Detect which cell encompasses the target text, then output its [X, Y] center coordinate. 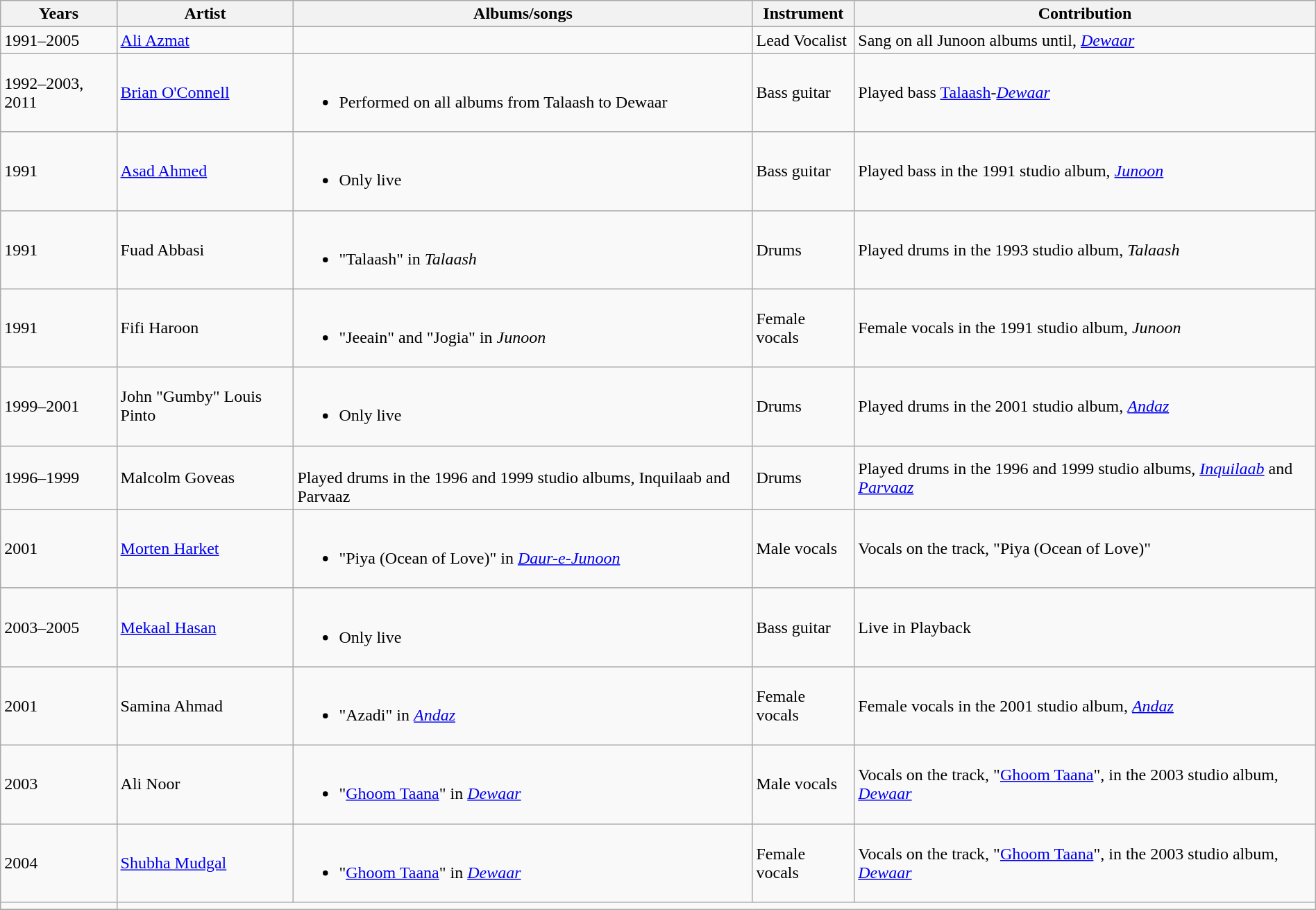
Fifi Haroon [205, 328]
Live in Playback [1085, 627]
Contribution [1085, 14]
Shubha Mudgal [205, 862]
"Azadi" in Andaz [523, 705]
Albums/songs [523, 14]
Played bass in the 1991 studio album, Junoon [1085, 171]
Instrument [804, 14]
Fuad Abbasi [205, 250]
Played drums in the 2001 studio album, Andaz [1085, 407]
Female vocals in the 2001 studio album, Andaz [1085, 705]
1991–2005 [58, 40]
"Jeeain" and "Jogia" in Junoon [523, 328]
1992–2003, 2011 [58, 93]
Malcolm Goveas [205, 478]
Played drums in the 1993 studio album, Talaash [1085, 250]
Ali Azmat [205, 40]
Played bass Talaash-Dewaar [1085, 93]
2004 [58, 862]
Samina Ahmad [205, 705]
Mekaal Hasan [205, 627]
Sang on all Junoon albums until, Dewaar [1085, 40]
Vocals on the track, "Piya (Ocean of Love)" [1085, 548]
Lead Vocalist [804, 40]
Brian O'Connell [205, 93]
Years [58, 14]
2003 [58, 784]
Female vocals in the 1991 studio album, Junoon [1085, 328]
2003–2005 [58, 627]
1996–1999 [58, 478]
John "Gumby" Louis Pinto [205, 407]
"Talaash" in Talaash [523, 250]
Performed on all albums from Talaash to Dewaar [523, 93]
1999–2001 [58, 407]
Asad Ahmed [205, 171]
Ali Noor [205, 784]
Morten Harket [205, 548]
"Piya (Ocean of Love)" in Daur-e-Junoon [523, 548]
Artist [205, 14]
